Identify which cell holds the provided text, then report its (X, Y) central coordinate. 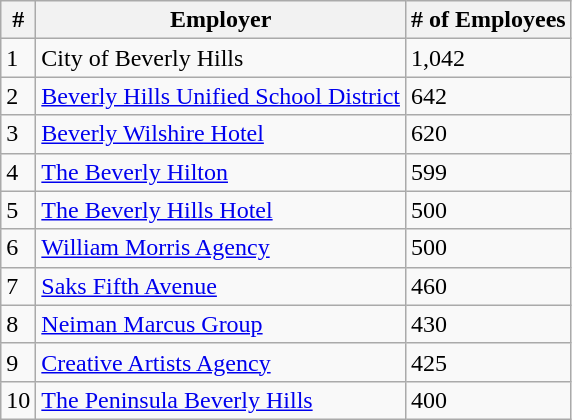
# (18, 20)
1 (18, 58)
10 (18, 400)
Beverly Hills Unified School District (221, 96)
Neiman Marcus Group (221, 324)
# of Employees (488, 20)
William Morris Agency (221, 248)
425 (488, 362)
9 (18, 362)
642 (488, 96)
Creative Artists Agency (221, 362)
6 (18, 248)
The Peninsula Beverly Hills (221, 400)
City of Beverly Hills (221, 58)
7 (18, 286)
Beverly Wilshire Hotel (221, 134)
4 (18, 172)
599 (488, 172)
620 (488, 134)
The Beverly Hills Hotel (221, 210)
430 (488, 324)
2 (18, 96)
5 (18, 210)
460 (488, 286)
3 (18, 134)
Employer (221, 20)
1,042 (488, 58)
Saks Fifth Avenue (221, 286)
400 (488, 400)
The Beverly Hilton (221, 172)
8 (18, 324)
